Return the (x, y) coordinate for the center point of the cell that contains the specified text.  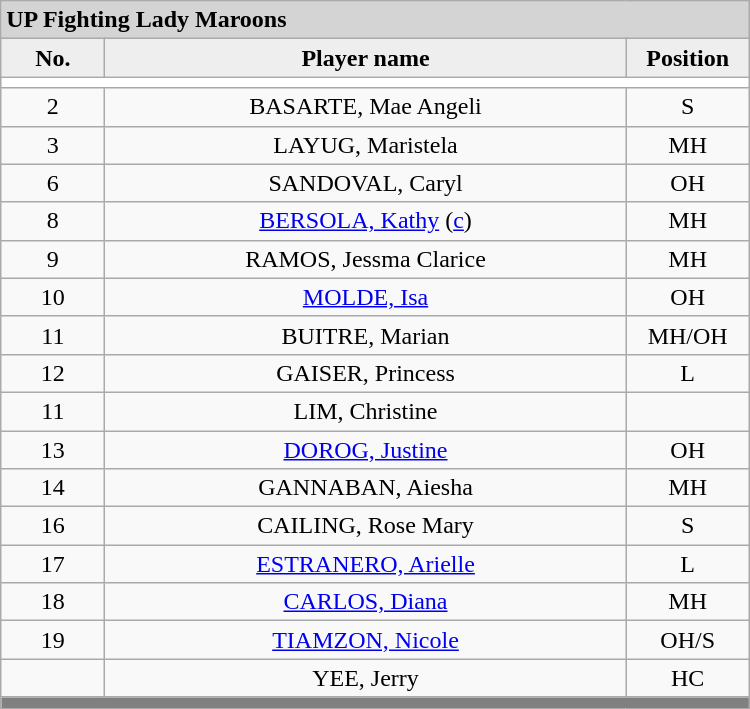
3 (53, 145)
YEE, Jerry (366, 678)
UP Fighting Lady Maroons (375, 20)
CAILING, Rose Mary (366, 526)
LAYUG, Maristela (366, 145)
16 (53, 526)
2 (53, 107)
RAMOS, Jessma Clarice (366, 259)
DOROG, Justine (366, 449)
BUITRE, Marian (366, 335)
10 (53, 297)
GAISER, Princess (366, 373)
8 (53, 221)
HC (688, 678)
14 (53, 488)
SANDOVAL, Caryl (366, 183)
Player name (366, 58)
13 (53, 449)
17 (53, 564)
MOLDE, Isa (366, 297)
9 (53, 259)
No. (53, 58)
19 (53, 640)
18 (53, 602)
BERSOLA, Kathy (c) (366, 221)
GANNABAN, Aiesha (366, 488)
Position (688, 58)
LIM, Christine (366, 411)
6 (53, 183)
CARLOS, Diana (366, 602)
OH/S (688, 640)
MH/OH (688, 335)
12 (53, 373)
BASARTE, Mae Angeli (366, 107)
ESTRANERO, Arielle (366, 564)
TIAMZON, Nicole (366, 640)
